Output the (x, y) coordinate of the center of the cell containing the given text.  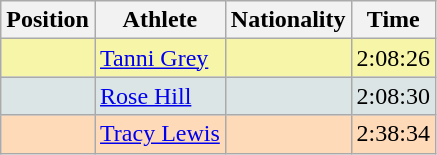
2:38:34 (393, 134)
2:08:30 (393, 96)
Nationality (288, 20)
Time (393, 20)
Rose Hill (160, 96)
Tanni Grey (160, 58)
Athlete (160, 20)
Tracy Lewis (160, 134)
Position (48, 20)
2:08:26 (393, 58)
